Find where the given text appears and provide that cell's center as (x, y) coordinate. 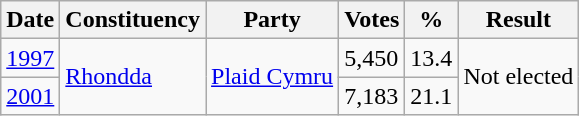
Date (30, 20)
Votes (372, 20)
Result (518, 20)
1997 (30, 58)
7,183 (372, 96)
% (432, 20)
Party (272, 20)
Constituency (133, 20)
21.1 (432, 96)
2001 (30, 96)
Plaid Cymru (272, 77)
13.4 (432, 58)
5,450 (372, 58)
Not elected (518, 77)
Rhondda (133, 77)
